Return the [X, Y] coordinate for the center point of the cell that contains the specified text.  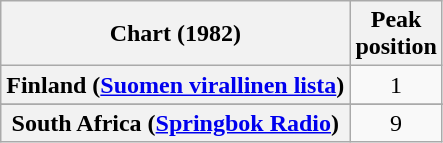
Peakposition [396, 34]
9 [396, 123]
Finland (Suomen virallinen lista) [176, 85]
South Africa (Springbok Radio) [176, 123]
1 [396, 85]
Chart (1982) [176, 34]
